Detect which cell encompasses the target text, then output its [X, Y] center coordinate. 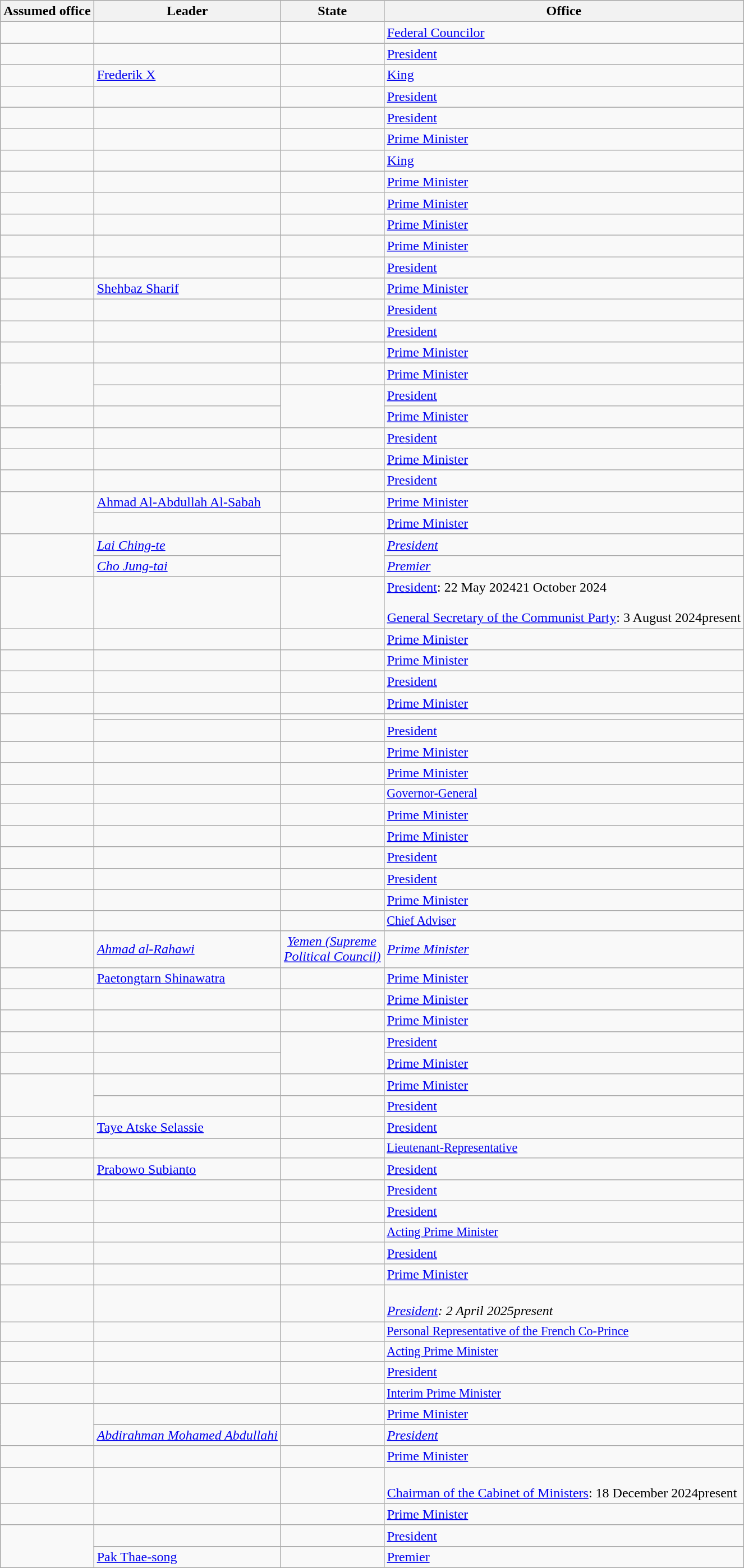
Assumed office [47, 11]
Abdirahman Mohamed Abdullahi [187, 1435]
Governor-General [564, 794]
Office [564, 11]
Lai Ching-te [187, 545]
Lieutenant-Representative [564, 1149]
Frederik X [187, 75]
State [332, 11]
Prabowo Subianto [187, 1169]
Chief Adviser [564, 921]
Cho Jung-tai [187, 566]
Paetongtarn Shinawatra [187, 978]
Personal Representative of the French Co-Prince [564, 1331]
President: 22 May 202421 October 2024General Secretary of the Communist Party: 3 August 2024present [564, 602]
Federal Councilor [564, 33]
Ahmad al-Rahawi [187, 949]
Shehbaz Sharif [187, 289]
Leader [187, 11]
Taye Atske Selassie [187, 1127]
Chairman of the Cabinet of Ministers: 18 December 2024present [564, 1485]
Interim Prime Minister [564, 1393]
Pak Thae-song [187, 1557]
President: 2 April 2025present [564, 1303]
Yemen (SupremePolitical Council) [332, 949]
Ahmad Al-Abdullah Al-Sabah [187, 502]
